Return the [X, Y] coordinate for the center point of the cell that contains the specified text.  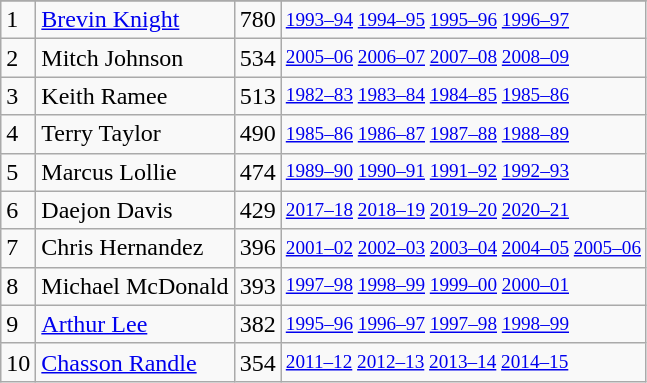
1997–98 1998–99 1999–00 2000–01 [463, 286]
1993–94 1994–95 1995–96 1996–97 [463, 20]
1995–96 1996–97 1997–98 1998–99 [463, 324]
1985–86 1986–87 1987–88 1988–89 [463, 134]
1982–83 1983–84 1984–85 1985–86 [463, 96]
2011–12 2012–13 2013–14 2014–15 [463, 362]
513 [258, 96]
780 [258, 20]
396 [258, 248]
Terry Taylor [135, 134]
Chris Hernandez [135, 248]
474 [258, 172]
5 [18, 172]
534 [258, 58]
2017–18 2018–19 2019–20 2020–21 [463, 210]
7 [18, 248]
9 [18, 324]
8 [18, 286]
2 [18, 58]
2001–02 2002–03 2003–04 2004–05 2005–06 [463, 248]
2005–06 2006–07 2007–08 2008–09 [463, 58]
Marcus Lollie [135, 172]
490 [258, 134]
354 [258, 362]
429 [258, 210]
Chasson Randle [135, 362]
Michael McDonald [135, 286]
Mitch Johnson [135, 58]
1 [18, 20]
382 [258, 324]
4 [18, 134]
6 [18, 210]
393 [258, 286]
Daejon Davis [135, 210]
1989–90 1990–91 1991–92 1992–93 [463, 172]
Arthur Lee [135, 324]
3 [18, 96]
10 [18, 362]
Brevin Knight [135, 20]
Keith Ramee [135, 96]
